Determine the (x, y) coordinate at the center of the cell enclosing the given text.  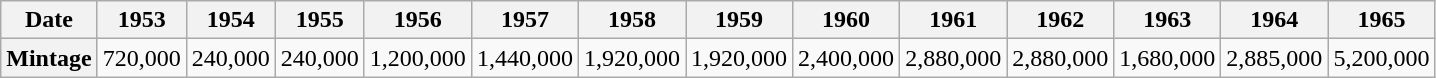
1961 (954, 20)
1,440,000 (524, 58)
1954 (230, 20)
2,885,000 (1274, 58)
720,000 (142, 58)
1957 (524, 20)
1953 (142, 20)
1956 (418, 20)
1959 (740, 20)
1955 (320, 20)
1965 (1382, 20)
1958 (632, 20)
1960 (846, 20)
2,400,000 (846, 58)
Mintage (49, 58)
1,680,000 (1168, 58)
1963 (1168, 20)
1964 (1274, 20)
1962 (1060, 20)
5,200,000 (1382, 58)
Date (49, 20)
1,200,000 (418, 58)
